Determine the [X, Y] coordinate at the center of the cell enclosing the given text.  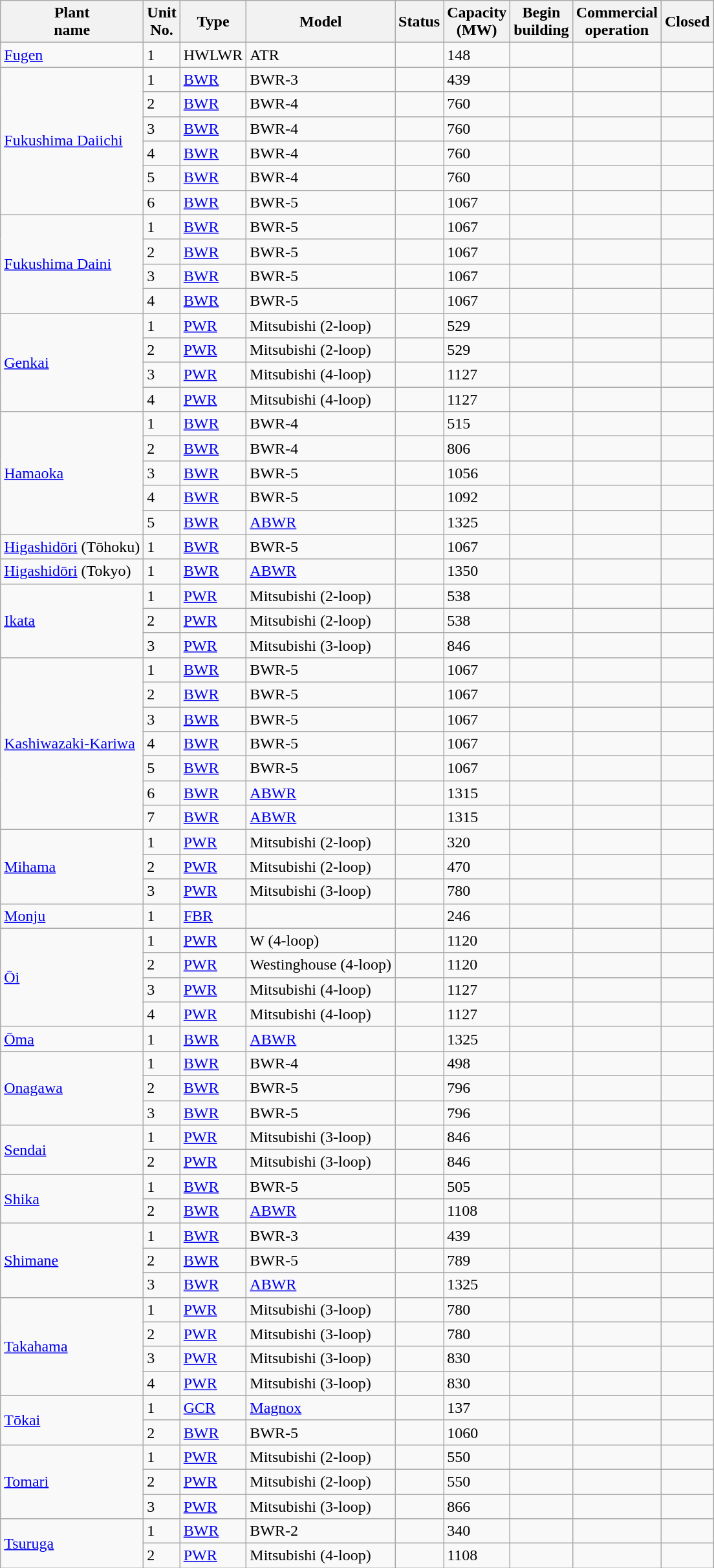
Ōi [72, 977]
7 [162, 818]
1092 [477, 498]
Shika [72, 1199]
Status [419, 22]
Genkai [72, 362]
866 [477, 1507]
Onagawa [72, 1088]
Monju [72, 916]
1350 [477, 571]
Westinghouse (4-loop) [321, 965]
Tsuruga [72, 1543]
Magnox [321, 1408]
BWR-2 [321, 1531]
Capacity(MW) [477, 22]
Plantname [72, 22]
Closed [687, 22]
HWLWR [213, 55]
Model [321, 22]
Fugen [72, 55]
ATR [321, 55]
498 [477, 1063]
UnitNo. [162, 22]
1056 [477, 473]
Hamaoka [72, 473]
Ikata [72, 620]
Ōma [72, 1039]
GCR [213, 1408]
Kashiwazaki-Kariwa [72, 743]
137 [477, 1408]
Higashidōri (Tōhoku) [72, 547]
Mihama [72, 867]
Fukushima Daini [72, 264]
Tomari [72, 1481]
340 [477, 1531]
Shimane [72, 1260]
Beginbuilding [541, 22]
W (4-loop) [321, 940]
Type [213, 22]
Tōkai [72, 1420]
246 [477, 916]
515 [477, 424]
Fukushima Daiichi [72, 141]
806 [477, 449]
320 [477, 842]
Sendai [72, 1150]
505 [477, 1187]
Commercialoperation [617, 22]
Takahama [72, 1346]
789 [477, 1260]
148 [477, 55]
Higashidōri (Tokyo) [72, 571]
470 [477, 867]
1060 [477, 1432]
FBR [213, 916]
